Locate the cell with the specified text and output its [X, Y] center coordinate. 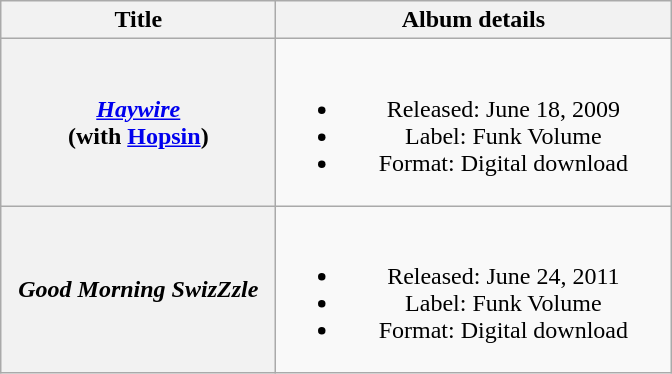
Released: June 18, 2009Label: Funk VolumeFormat: Digital download [474, 122]
Released: June 24, 2011Label: Funk VolumeFormat: Digital download [474, 290]
Haywire(with Hopsin) [138, 122]
Title [138, 20]
Album details [474, 20]
Good Morning SwizZzle [138, 290]
